Extract the (X, Y) coordinate from the center of the cell holding the provided text.  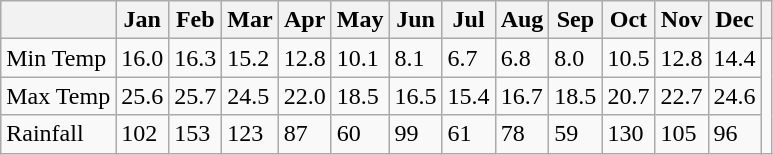
Aug (522, 20)
14.4 (734, 58)
24.5 (250, 96)
Sep (576, 20)
10.1 (360, 58)
105 (682, 134)
Jan (142, 20)
16.7 (522, 96)
Feb (196, 20)
Rainfall (58, 134)
61 (468, 134)
78 (522, 134)
22.0 (304, 96)
87 (304, 134)
Jul (468, 20)
59 (576, 134)
6.8 (522, 58)
60 (360, 134)
Apr (304, 20)
22.7 (682, 96)
153 (196, 134)
Dec (734, 20)
6.7 (468, 58)
130 (628, 134)
24.6 (734, 96)
20.7 (628, 96)
123 (250, 134)
May (360, 20)
10.5 (628, 58)
96 (734, 134)
25.7 (196, 96)
8.1 (416, 58)
Mar (250, 20)
Max Temp (58, 96)
25.6 (142, 96)
15.2 (250, 58)
15.4 (468, 96)
Jun (416, 20)
16.3 (196, 58)
Min Temp (58, 58)
102 (142, 134)
Oct (628, 20)
8.0 (576, 58)
16.5 (416, 96)
16.0 (142, 58)
99 (416, 134)
Nov (682, 20)
